Extract the [X, Y] coordinate from the center of the cell holding the provided text.  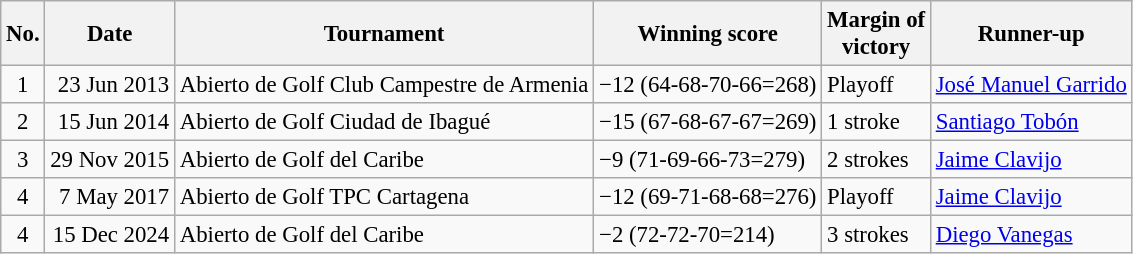
29 Nov 2015 [110, 160]
2 strokes [876, 160]
3 strokes [876, 235]
No. [23, 34]
−9 (71-69-66-73=279) [708, 160]
15 Jun 2014 [110, 122]
1 [23, 85]
Winning score [708, 34]
Abierto de Golf Club Campestre de Armenia [384, 85]
Diego Vanegas [1031, 235]
−12 (64-68-70-66=268) [708, 85]
15 Dec 2024 [110, 235]
Margin ofvictory [876, 34]
−12 (69-71-68-68=276) [708, 197]
7 May 2017 [110, 197]
Santiago Tobón [1031, 122]
−2 (72-72-70=214) [708, 235]
Abierto de Golf Ciudad de Ibagué [384, 122]
Date [110, 34]
José Manuel Garrido [1031, 85]
23 Jun 2013 [110, 85]
Tournament [384, 34]
Runner-up [1031, 34]
Abierto de Golf TPC Cartagena [384, 197]
1 stroke [876, 122]
−15 (67-68-67-67=269) [708, 122]
2 [23, 122]
3 [23, 160]
